Return the (x, y) coordinate for the center point of the cell that contains the specified text.  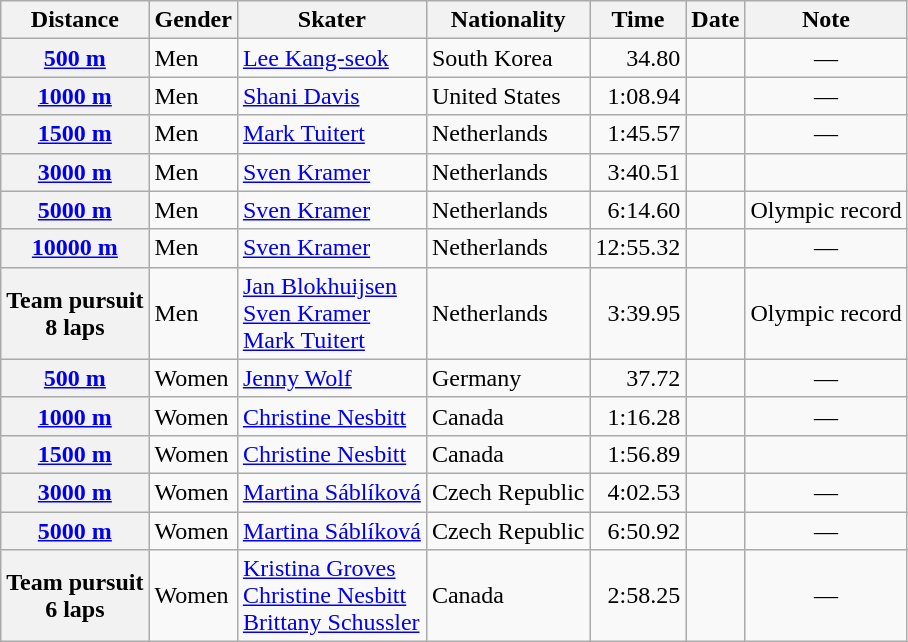
Note (826, 20)
4:02.53 (638, 492)
United States (508, 96)
Nationality (508, 20)
Skater (332, 20)
1:56.89 (638, 454)
Kristina GrovesChristine NesbittBrittany Schussler (332, 596)
Team pursuit8 laps (75, 313)
1:45.57 (638, 134)
3:39.95 (638, 313)
Date (716, 20)
Gender (193, 20)
Mark Tuitert (332, 134)
Jenny Wolf (332, 378)
Distance (75, 20)
12:55.32 (638, 248)
South Korea (508, 58)
2:58.25 (638, 596)
Jan BlokhuijsenSven KramerMark Tuitert (332, 313)
6:14.60 (638, 210)
1:16.28 (638, 416)
Shani Davis (332, 96)
Germany (508, 378)
34.80 (638, 58)
6:50.92 (638, 531)
Time (638, 20)
1:08.94 (638, 96)
Lee Kang-seok (332, 58)
Team pursuit6 laps (75, 596)
3:40.51 (638, 172)
37.72 (638, 378)
10000 m (75, 248)
